Extract the [X, Y] coordinate from the center of the cell holding the provided text.  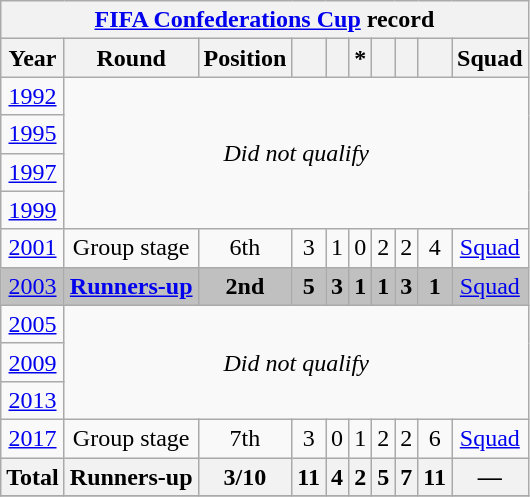
— [490, 477]
7 [406, 477]
1995 [33, 134]
Position [245, 58]
2nd [245, 286]
2001 [33, 248]
7th [245, 438]
Round [131, 58]
1999 [33, 210]
FIFA Confederations Cup record [264, 20]
6 [435, 438]
2013 [33, 400]
Year [33, 58]
Total [33, 477]
* [360, 58]
1992 [33, 96]
2009 [33, 362]
2005 [33, 324]
1997 [33, 172]
2003 [33, 286]
3/10 [245, 477]
6th [245, 248]
2017 [33, 438]
